Detect which cell encompasses the target text, then output its (x, y) center coordinate. 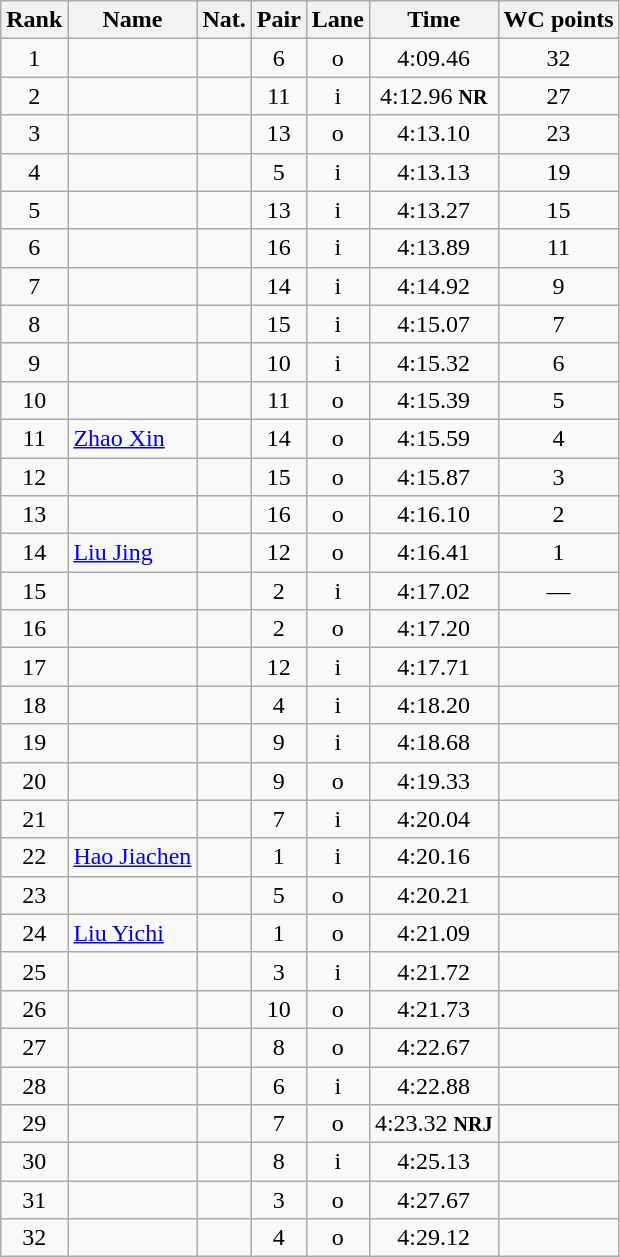
30 (34, 1162)
4:21.72 (434, 971)
4:15.59 (434, 438)
4:18.68 (434, 743)
4:16.41 (434, 553)
WC points (558, 20)
Zhao Xin (132, 438)
4:15.32 (434, 362)
Hao Jiachen (132, 857)
28 (34, 1085)
4:29.12 (434, 1238)
4:16.10 (434, 515)
4:21.73 (434, 1009)
4:15.39 (434, 400)
Lane (338, 20)
4:15.07 (434, 324)
Pair (278, 20)
31 (34, 1200)
4:19.33 (434, 781)
4:27.67 (434, 1200)
22 (34, 857)
4:20.16 (434, 857)
4:13.27 (434, 210)
4:23.32 NRJ (434, 1124)
4:18.20 (434, 705)
4:13.89 (434, 248)
24 (34, 933)
4:09.46 (434, 58)
4:15.87 (434, 477)
Liu Yichi (132, 933)
4:14.92 (434, 286)
29 (34, 1124)
— (558, 591)
4:17.20 (434, 629)
26 (34, 1009)
20 (34, 781)
4:13.10 (434, 134)
4:25.13 (434, 1162)
25 (34, 971)
18 (34, 705)
4:22.88 (434, 1085)
Nat. (224, 20)
21 (34, 819)
Liu Jing (132, 553)
4:12.96 NR (434, 96)
17 (34, 667)
4:17.71 (434, 667)
4:22.67 (434, 1047)
4:20.21 (434, 895)
Rank (34, 20)
4:20.04 (434, 819)
4:13.13 (434, 172)
4:17.02 (434, 591)
Time (434, 20)
Name (132, 20)
4:21.09 (434, 933)
